From the cell containing the given text, extract its center point as [x, y] coordinate. 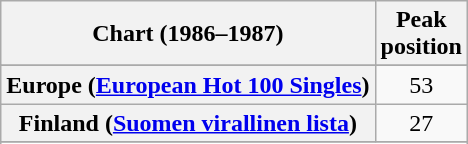
Peakposition [421, 34]
Finland (Suomen virallinen lista) [188, 123]
27 [421, 123]
Chart (1986–1987) [188, 34]
53 [421, 85]
Europe (European Hot 100 Singles) [188, 85]
